For the text-containing cell, return its midpoint in [X, Y] coordinate format. 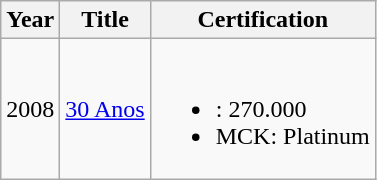
2008 [30, 109]
30 Anos [105, 109]
: 270.000MCK: Platinum [262, 109]
Title [105, 20]
Year [30, 20]
Certification [262, 20]
